From the cell containing the given text, extract its center point as [X, Y] coordinate. 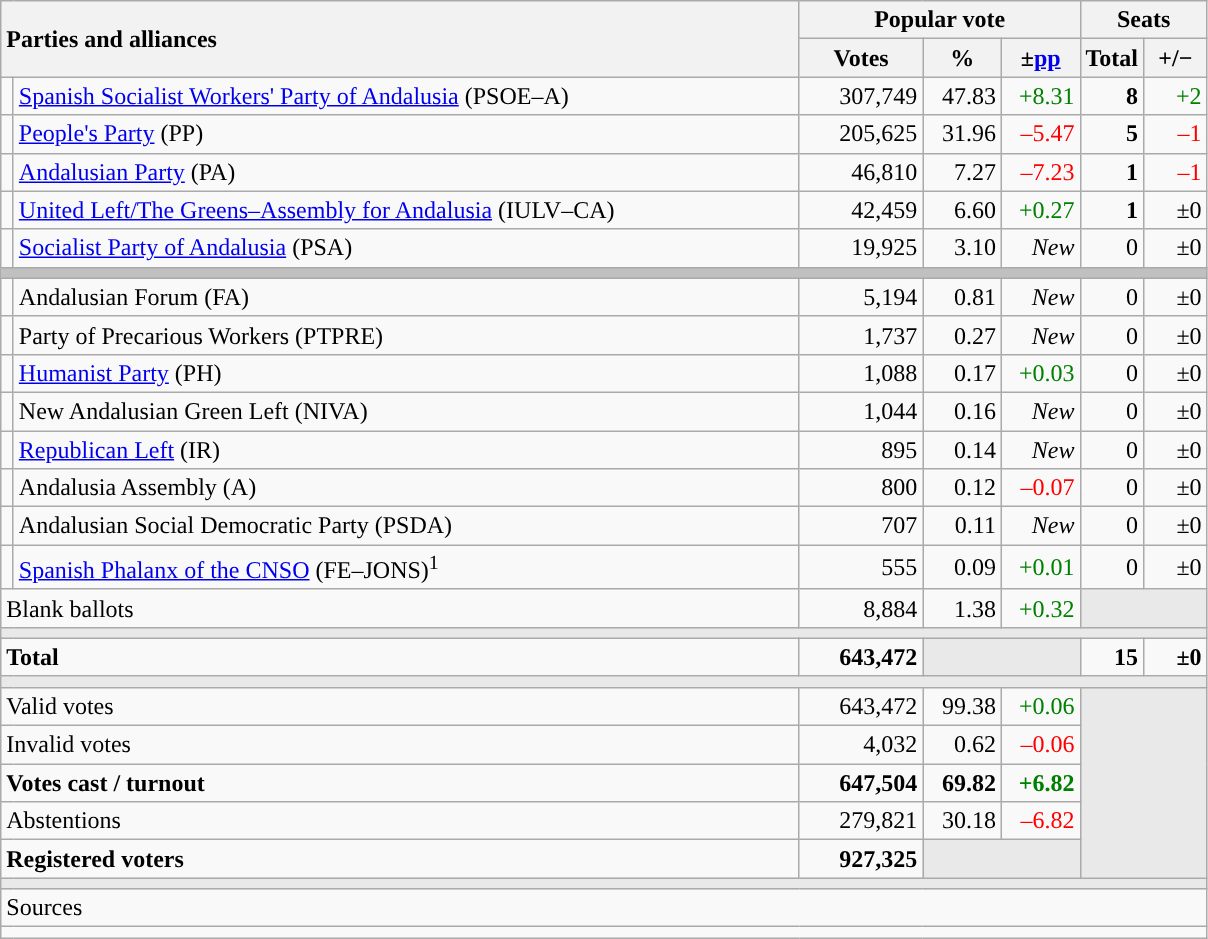
Andalusian Forum (FA) [406, 297]
New Andalusian Green Left (NIVA) [406, 411]
People's Party (PP) [406, 134]
279,821 [861, 821]
707 [861, 526]
0.16 [962, 411]
8 [1112, 96]
46,810 [861, 172]
927,325 [861, 859]
800 [861, 488]
3.10 [962, 248]
0.27 [962, 335]
+0.27 [1040, 210]
8,884 [861, 608]
895 [861, 449]
0.09 [962, 568]
Votes [861, 58]
555 [861, 568]
+/− [1176, 58]
–0.06 [1040, 745]
+8.31 [1040, 96]
0.62 [962, 745]
1,737 [861, 335]
19,925 [861, 248]
4,032 [861, 745]
47.83 [962, 96]
0.12 [962, 488]
Andalusia Assembly (A) [406, 488]
+2 [1176, 96]
Blank ballots [400, 608]
Votes cast / turnout [400, 783]
0.17 [962, 373]
+0.06 [1040, 706]
307,749 [861, 96]
Valid votes [400, 706]
Parties and alliances [400, 39]
Spanish Phalanx of the CNSO (FE–JONS)1 [406, 568]
% [962, 58]
99.38 [962, 706]
United Left/The Greens–Assembly for Andalusia (IULV–CA) [406, 210]
7.27 [962, 172]
Party of Precarious Workers (PTPRE) [406, 335]
±pp [1040, 58]
+0.03 [1040, 373]
5,194 [861, 297]
1.38 [962, 608]
42,459 [861, 210]
–7.23 [1040, 172]
205,625 [861, 134]
Sources [604, 908]
30.18 [962, 821]
6.60 [962, 210]
647,504 [861, 783]
0.14 [962, 449]
15 [1112, 657]
1,044 [861, 411]
5 [1112, 134]
–6.82 [1040, 821]
Republican Left (IR) [406, 449]
31.96 [962, 134]
Andalusian Party (PA) [406, 172]
Popular vote [940, 20]
Abstentions [400, 821]
69.82 [962, 783]
Socialist Party of Andalusia (PSA) [406, 248]
Andalusian Social Democratic Party (PSDA) [406, 526]
+0.01 [1040, 568]
–0.07 [1040, 488]
+6.82 [1040, 783]
+0.32 [1040, 608]
0.11 [962, 526]
Humanist Party (PH) [406, 373]
Spanish Socialist Workers' Party of Andalusia (PSOE–A) [406, 96]
Seats [1144, 20]
–5.47 [1040, 134]
Invalid votes [400, 745]
Registered voters [400, 859]
1,088 [861, 373]
0.81 [962, 297]
